Capture the cell that displays the provided text and extract its (x, y) central coordinate. 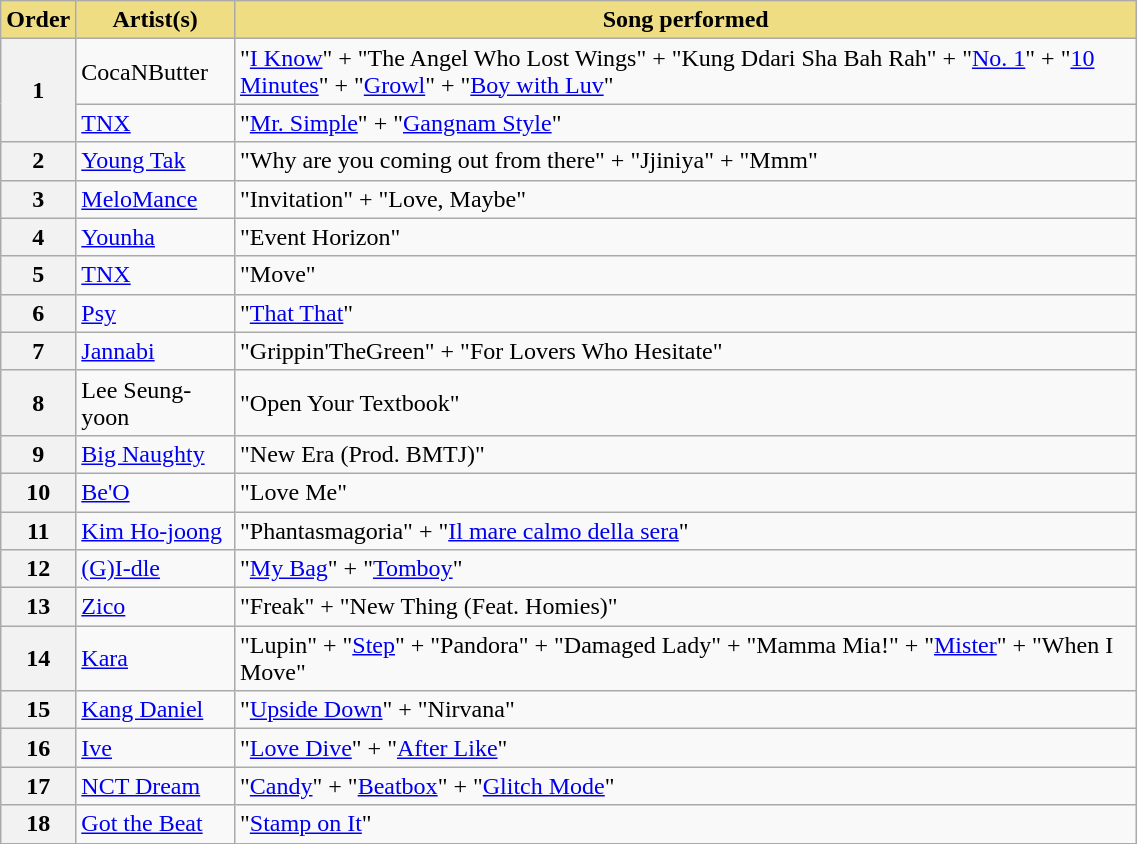
Big Naughty (156, 454)
7 (38, 351)
10 (38, 492)
11 (38, 531)
"That That" (685, 313)
5 (38, 275)
"My Bag" + "Tomboy" (685, 569)
2 (38, 161)
Artist(s) (156, 20)
"Freak" + "New Thing (Feat. Homies)" (685, 607)
"Open Your Textbook" (685, 402)
"Candy" + "Beatbox" + "Glitch Mode" (685, 786)
"Why are you coming out from there" + "Jjiniya" + "Mmm" (685, 161)
Got the Beat (156, 824)
13 (38, 607)
15 (38, 710)
"Love Dive" + "After Like" (685, 748)
Psy (156, 313)
Jannabi (156, 351)
"Mr. Simple" + "Gangnam Style" (685, 123)
"Move" (685, 275)
18 (38, 824)
Kara (156, 658)
17 (38, 786)
Be'O (156, 492)
14 (38, 658)
Kang Daniel (156, 710)
"Event Horizon" (685, 237)
"Love Me" (685, 492)
Kim Ho-joong (156, 531)
6 (38, 313)
Zico (156, 607)
CocaNButter (156, 72)
9 (38, 454)
"I Know" + "The Angel Who Lost Wings" + "Kung Ddari Sha Bah Rah" + "No. 1" + "10 Minutes" + "Growl" + "Boy with Luv" (685, 72)
1 (38, 90)
(G)I-dle (156, 569)
"Grippin'TheGreen" + "For Lovers Who Hesitate" (685, 351)
Younha (156, 237)
8 (38, 402)
Ive (156, 748)
12 (38, 569)
"New Era (Prod. BMTJ)" (685, 454)
"Invitation" + "Love, Maybe" (685, 199)
MeloMance (156, 199)
3 (38, 199)
"Lupin" + "Step" + "Pandora" + "Damaged Lady" + "Mamma Mia!" + "Mister" + "When I Move" (685, 658)
"Phantasmagoria" + "Il mare calmo della sera" (685, 531)
Song performed (685, 20)
"Stamp on It" (685, 824)
Lee Seung-yoon (156, 402)
4 (38, 237)
"Upside Down" + "Nirvana" (685, 710)
16 (38, 748)
NCT Dream (156, 786)
Order (38, 20)
Young Tak (156, 161)
